Determine the [x, y] coordinate at the center of the cell enclosing the given text.  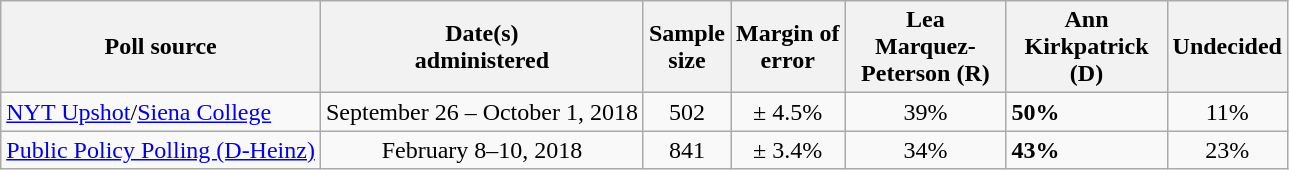
NYT Upshot/Siena College [161, 112]
50% [1086, 112]
Samplesize [686, 47]
43% [1086, 150]
39% [926, 112]
LeaMarquez-Peterson (R) [926, 47]
34% [926, 150]
Poll source [161, 47]
23% [1227, 150]
February 8–10, 2018 [482, 150]
502 [686, 112]
September 26 – October 1, 2018 [482, 112]
± 4.5% [788, 112]
Margin oferror [788, 47]
11% [1227, 112]
Public Policy Polling (D-Heinz) [161, 150]
AnnKirkpatrick (D) [1086, 47]
Undecided [1227, 47]
Date(s)administered [482, 47]
841 [686, 150]
± 3.4% [788, 150]
